Extract the [x, y] coordinate from the center of the cell holding the provided text.  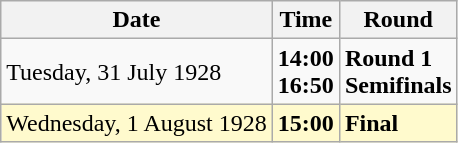
Round 1Semifinals [398, 72]
Final [398, 123]
15:00 [306, 123]
Date [137, 20]
Tuesday, 31 July 1928 [137, 72]
Wednesday, 1 August 1928 [137, 123]
Round [398, 20]
Time [306, 20]
14:0016:50 [306, 72]
